Return (X, Y) of the center of cell containing provided text 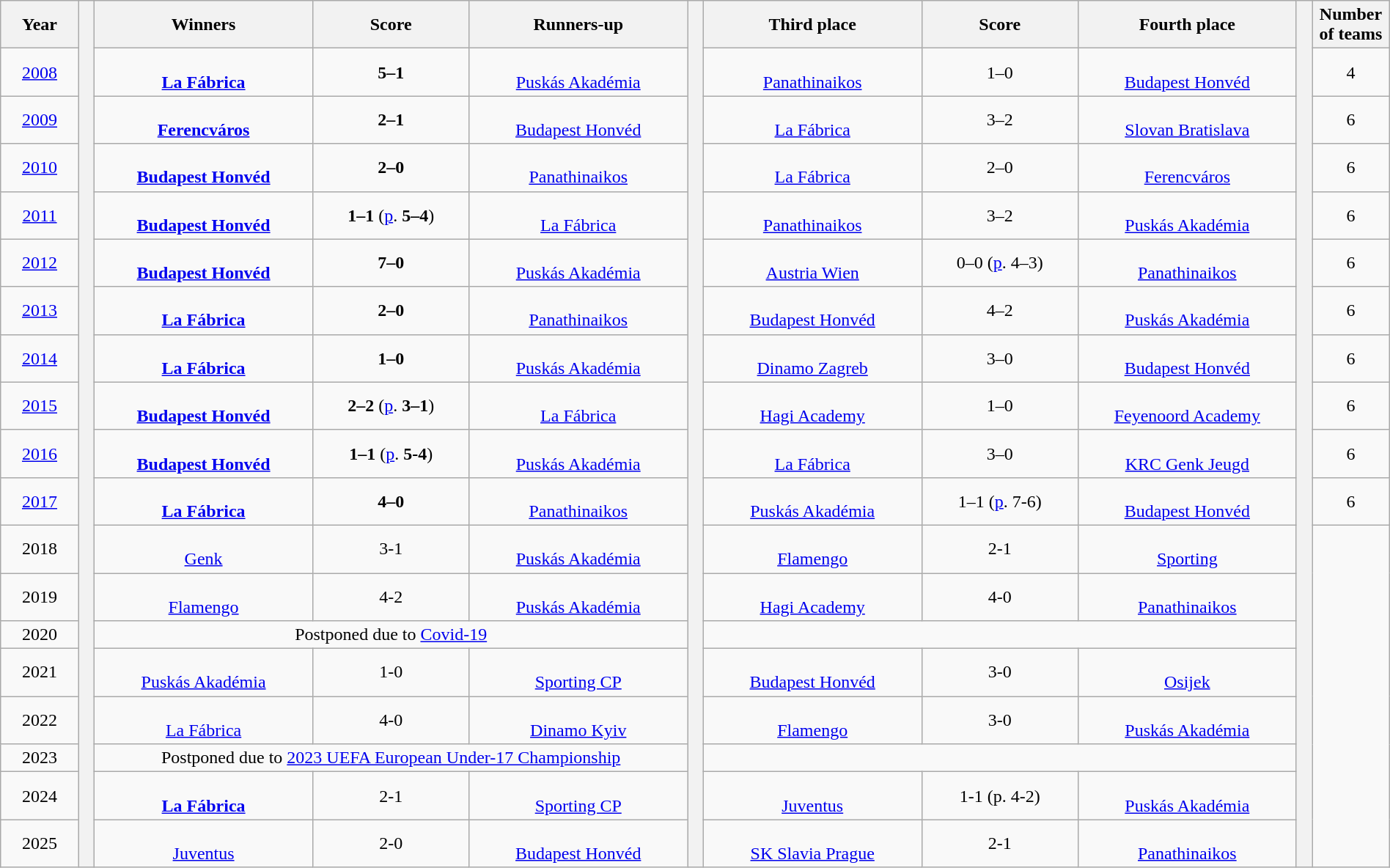
4-2 (391, 597)
2014 (40, 358)
4–2 (1000, 311)
3-1 (391, 548)
2013 (40, 311)
2008 (40, 72)
Dinamo Kyiv (578, 720)
Number of teams (1351, 25)
2020 (40, 635)
1-0 (391, 673)
Dinamo Zagreb (812, 358)
Runners-up (578, 25)
2–2 (p. 3–1) (391, 406)
Third place (812, 25)
Winners (204, 25)
1-1 (p. 4-2) (1000, 796)
0–0 (p. 4–3) (1000, 262)
4 (1351, 72)
Year (40, 25)
2023 (40, 758)
7–0 (391, 262)
2019 (40, 597)
5–1 (391, 72)
Fourth place (1187, 25)
4–0 (391, 501)
1–1 (p. 5–4) (391, 216)
Postponed due to Covid-19 (391, 635)
Postponed due to 2023 UEFA European Under-17 Championship (391, 758)
2017 (40, 501)
SK Slavia Prague (812, 843)
1–1 (p. 5-4) (391, 453)
1–1 (p. 7-6) (1000, 501)
Austria Wien (812, 262)
2009 (40, 120)
2012 (40, 262)
2022 (40, 720)
2011 (40, 216)
Slovan Bratislava (1187, 120)
2025 (40, 843)
KRC Genk Jeugd (1187, 453)
Sporting (1187, 548)
2024 (40, 796)
2015 (40, 406)
2018 (40, 548)
2016 (40, 453)
Feyenoord Academy (1187, 406)
2021 (40, 673)
Genk (204, 548)
2–1 (391, 120)
Osijek (1187, 673)
2010 (40, 167)
2-0 (391, 843)
